Return [x, y] of the center of cell containing provided text 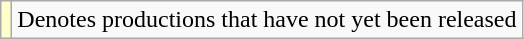
Denotes productions that have not yet been released [267, 20]
